Output the (x, y) coordinate of the center of the cell containing the given text.  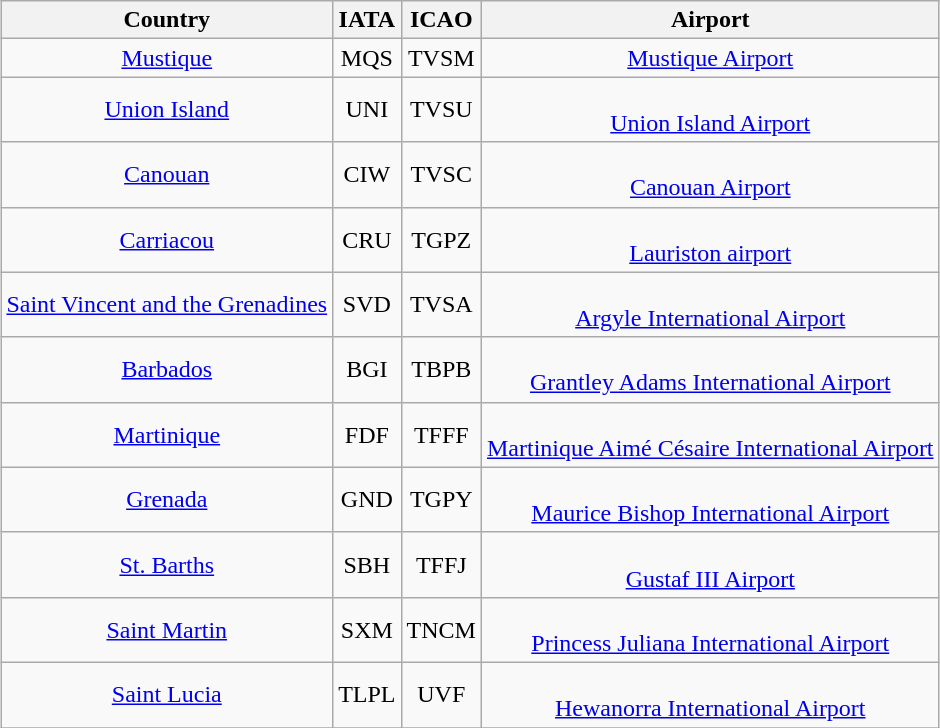
TVSC (441, 174)
ICAO (441, 20)
BGI (367, 370)
Airport (710, 20)
IATA (367, 20)
UNI (367, 110)
TVSA (441, 304)
TGPY (441, 500)
Martinique (167, 434)
Princess Juliana International Airport (710, 630)
TFFJ (441, 564)
TVSM (441, 58)
Saint Lucia (167, 694)
GND (367, 500)
Hewanorra International Airport (710, 694)
Canouan (167, 174)
UVF (441, 694)
St. Barths (167, 564)
FDF (367, 434)
SBH (367, 564)
Lauriston airport (710, 240)
Mustique Airport (710, 58)
Union Island Airport (710, 110)
TNCM (441, 630)
Barbados (167, 370)
CRU (367, 240)
Carriacou (167, 240)
MQS (367, 58)
Grenada (167, 500)
Martinique Aimé Césaire International Airport (710, 434)
SXM (367, 630)
Union Island (167, 110)
TLPL (367, 694)
TBPB (441, 370)
Mustique (167, 58)
TFFF (441, 434)
Maurice Bishop International Airport (710, 500)
Canouan Airport (710, 174)
Grantley Adams International Airport (710, 370)
Gustaf III Airport (710, 564)
TVSU (441, 110)
Country (167, 20)
TGPZ (441, 240)
SVD (367, 304)
Saint Martin (167, 630)
Saint Vincent and the Grenadines (167, 304)
CIW (367, 174)
Argyle International Airport (710, 304)
